Return the (x, y) coordinate for the center point of the cell that contains the specified text.  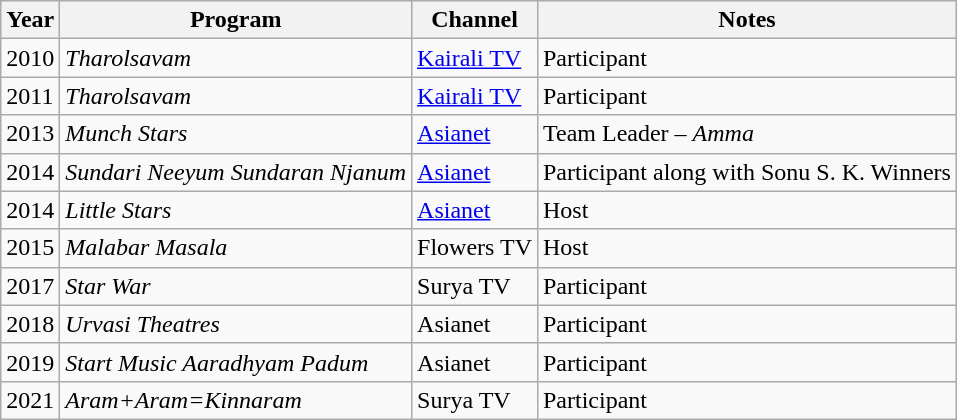
Flowers TV (475, 248)
Malabar Masala (236, 248)
Star War (236, 286)
2011 (30, 96)
Team Leader – Amma (746, 134)
Little Stars (236, 210)
2010 (30, 58)
Urvasi Theatres (236, 324)
2019 (30, 362)
2015 (30, 248)
2018 (30, 324)
Notes (746, 20)
Start Music Aaradhyam Padum (236, 362)
2021 (30, 400)
Munch Stars (236, 134)
Program (236, 20)
Channel (475, 20)
2013 (30, 134)
2017 (30, 286)
Aram+Aram=Kinnaram (236, 400)
Participant along with Sonu S. K. Winners (746, 172)
Sundari Neeyum Sundaran Njanum (236, 172)
Year (30, 20)
